Locate the cell with the specified text and output its [X, Y] center coordinate. 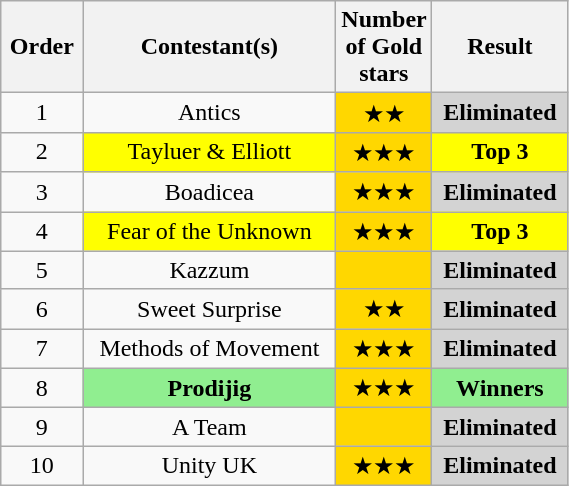
6 [42, 309]
Methods of Movement [210, 349]
10 [42, 466]
Winners [500, 388]
2 [42, 152]
9 [42, 427]
Unity UK [210, 466]
4 [42, 232]
A Team [210, 427]
8 [42, 388]
Kazzum [210, 270]
5 [42, 270]
Number of Gold stars [384, 47]
Antics [210, 113]
Contestant(s) [210, 47]
Boadicea [210, 192]
Fear of the Unknown [210, 232]
1 [42, 113]
Order [42, 47]
3 [42, 192]
Tayluer & Elliott [210, 152]
Sweet Surprise [210, 309]
Result [500, 47]
7 [42, 349]
Prodijig [210, 388]
